Determine the (x, y) coordinate at the center of the cell enclosing the given text.  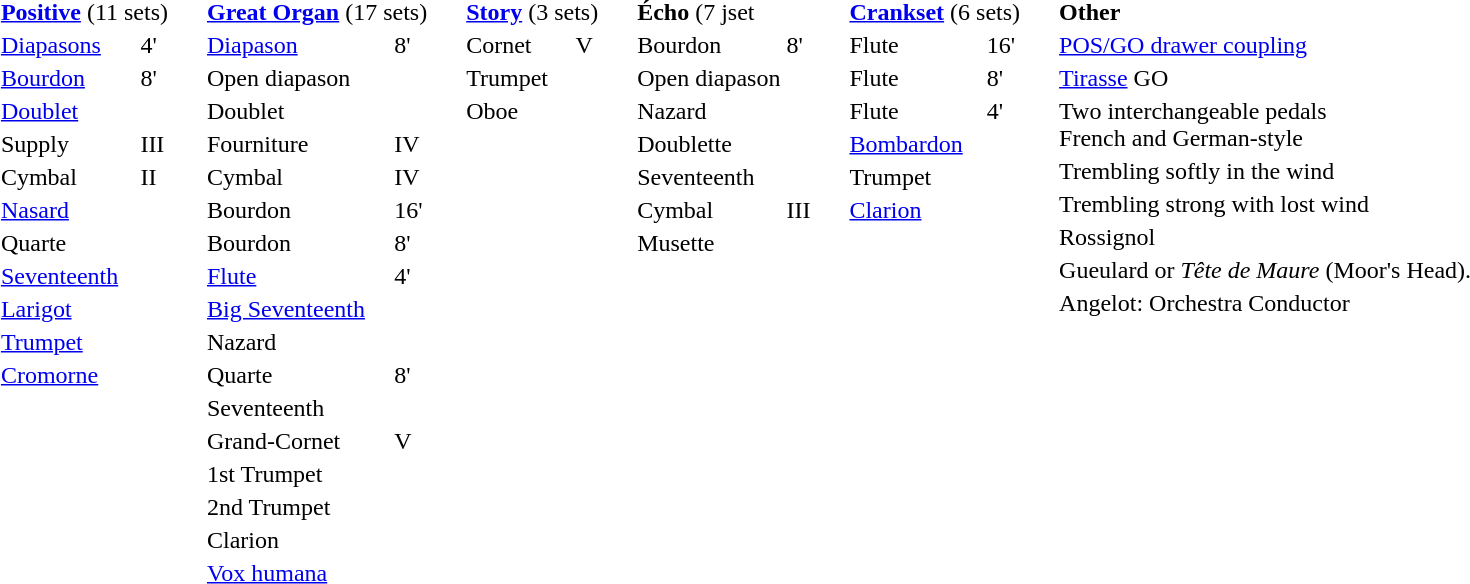
Big Seventeenth (297, 309)
1st Trumpet (297, 474)
Doublet (297, 111)
Quarte (297, 375)
Grand-Cornet (297, 441)
Fourniture (297, 144)
Cornet (518, 45)
Diapason (297, 45)
Doublette (709, 144)
Musette (709, 243)
Oboe (518, 111)
Bombardon (915, 144)
2nd Trumpet (297, 507)
II (154, 177)
